Return [X, Y] of the center of cell containing provided text 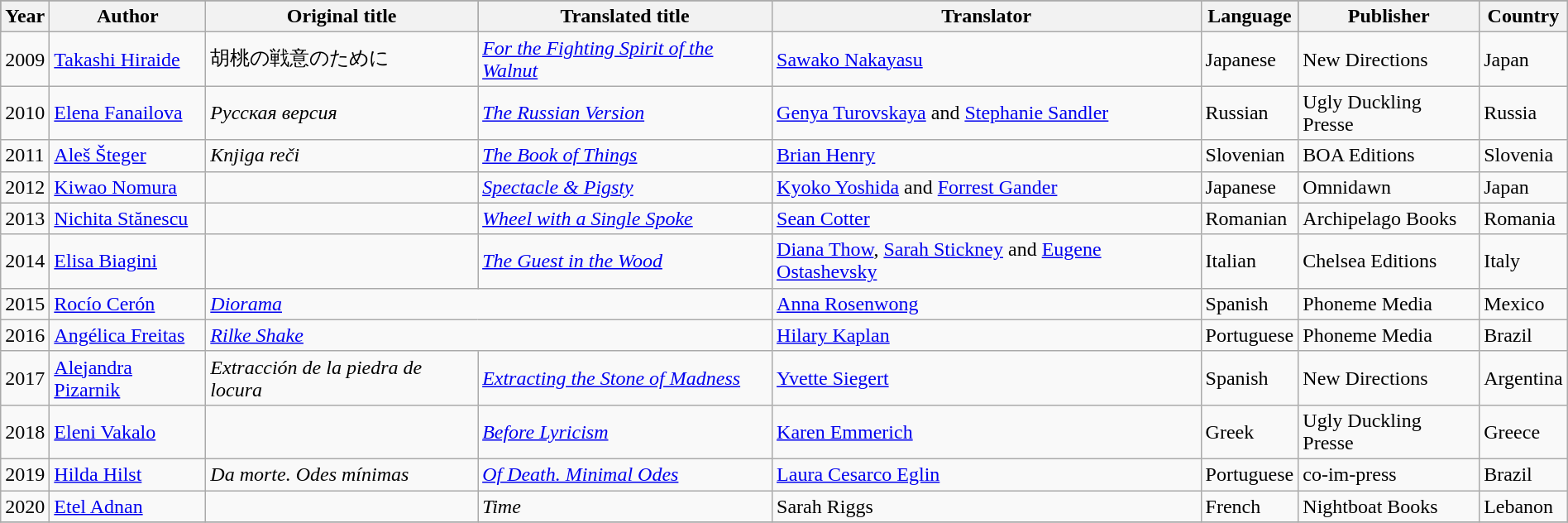
Translated title [625, 17]
co-im-press [1389, 474]
Sean Cotter [987, 218]
2018 [25, 432]
Elisa Biagini [127, 261]
Greek [1250, 432]
Alejandra Pizarnik [127, 377]
2020 [25, 506]
Yvette Siegert [987, 377]
Русская версия [342, 113]
Italian [1250, 261]
Lebanon [1523, 506]
The Russian Version [625, 113]
Slovenia [1523, 156]
2015 [25, 304]
Karen Emmerich [987, 432]
For the Fighting Spirit of the Walnut [625, 60]
Time [625, 506]
Diorama [490, 304]
Chelsea Editions [1389, 261]
Elena Fanailova [127, 113]
Omnidawn [1389, 187]
The Guest in the Wood [625, 261]
French [1250, 506]
Kyoko Yoshida and Forrest Gander [987, 187]
2010 [25, 113]
Country [1523, 17]
Kiwao Nomura [127, 187]
Archipelago Books [1389, 218]
Laura Cesarco Eglin [987, 474]
Diana Thow, Sarah Stickney and Eugene Ostashevsky [987, 261]
Greece [1523, 432]
2011 [25, 156]
Russia [1523, 113]
Sawako Nakayasu [987, 60]
Translator [987, 17]
Brian Henry [987, 156]
The Book of Things [625, 156]
Nightboat Books [1389, 506]
Language [1250, 17]
Hilary Kaplan [987, 335]
Hilda Hilst [127, 474]
胡桃の戦意のために [342, 60]
Original title [342, 17]
Year [25, 17]
Mexico [1523, 304]
Extracción de la piedra de locura [342, 377]
Slovenian [1250, 156]
2014 [25, 261]
Sarah Riggs [987, 506]
Author [127, 17]
Extracting the Stone of Madness [625, 377]
Etel Adnan [127, 506]
Genya Turovskaya and Stephanie Sandler [987, 113]
Angélica Freitas [127, 335]
Romania [1523, 218]
Of Death. Minimal Odes [625, 474]
Takashi Hiraide [127, 60]
2009 [25, 60]
2019 [25, 474]
Rilke Shake [490, 335]
Nichita Stănescu [127, 218]
Wheel with a Single Spoke [625, 218]
2017 [25, 377]
Publisher [1389, 17]
Argentina [1523, 377]
Anna Rosenwong [987, 304]
Russian [1250, 113]
Italy [1523, 261]
BOA Editions [1389, 156]
Eleni Vakalo [127, 432]
2012 [25, 187]
Aleš Šteger [127, 156]
Knjiga reči [342, 156]
Romanian [1250, 218]
Before Lyricism [625, 432]
Spectacle & Pigsty [625, 187]
Rocío Cerón [127, 304]
Da morte. Odes mínimas [342, 474]
2013 [25, 218]
2016 [25, 335]
